Return the [X, Y] coordinate for the center point of the cell that contains the specified text.  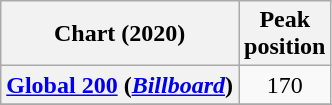
Global 200 (Billboard) [120, 85]
Peakposition [284, 34]
Chart (2020) [120, 34]
170 [284, 85]
